Detect which cell encompasses the target text, then output its [x, y] center coordinate. 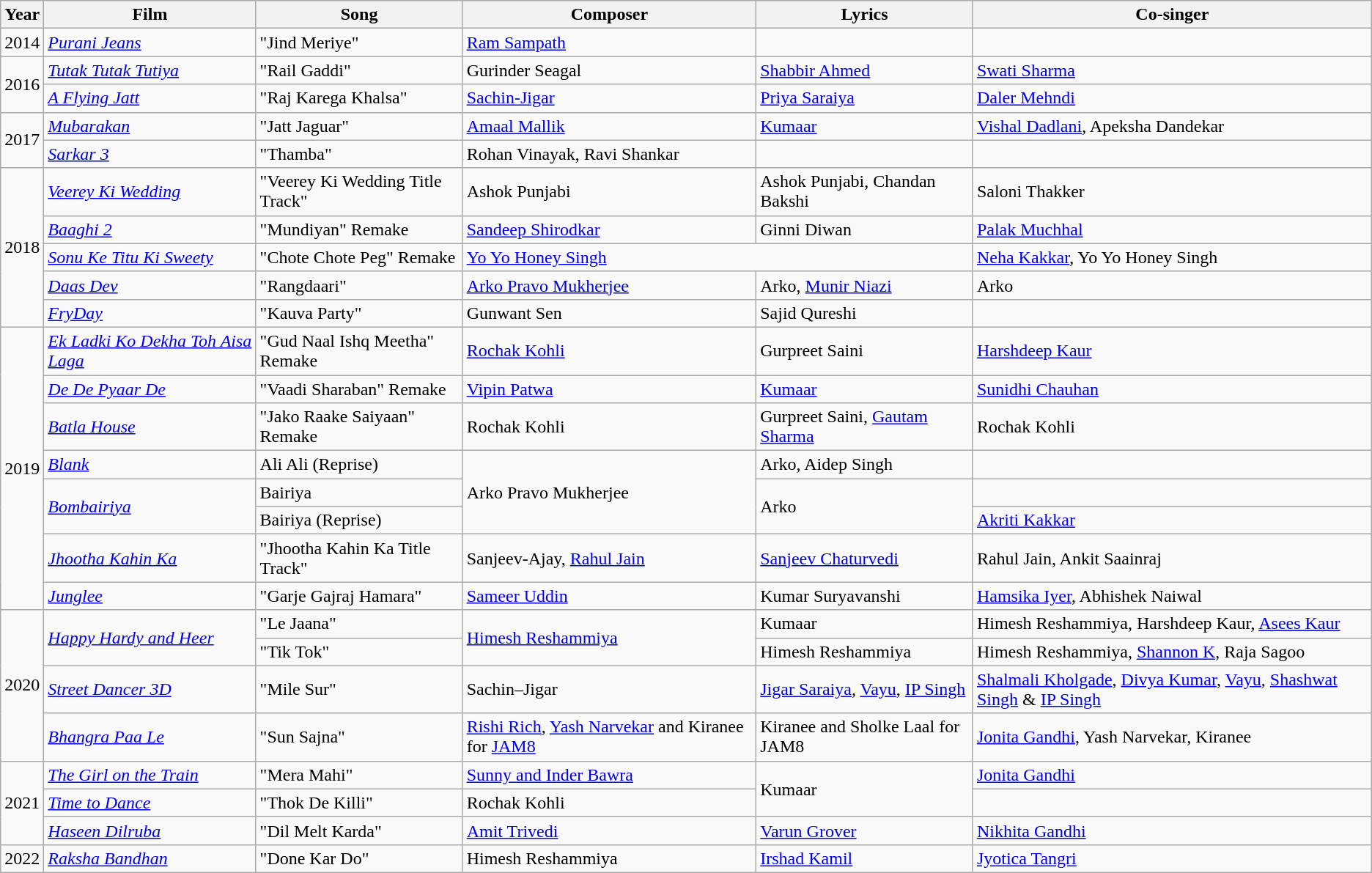
Jonita Gandhi, Yash Narvekar, Kiranee [1172, 737]
Happy Hardy and Heer [150, 638]
Gunwant Sen [610, 313]
2019 [22, 468]
Jonita Gandhi [1172, 775]
Rohan Vinayak, Ravi Shankar [610, 154]
Nikhita Gandhi [1172, 830]
Veerey Ki Wedding [150, 192]
Sachin–Jigar [610, 689]
Palak Muchhal [1172, 229]
Sameer Uddin [610, 596]
"Mundiyan" Remake [359, 229]
2020 [22, 685]
De De Pyaar De [150, 389]
Gurpreet Saini, Gautam Sharma [865, 427]
"Thamba" [359, 154]
"Mile Sur" [359, 689]
Raksha Bandhan [150, 858]
Vipin Patwa [610, 389]
"Raj Karega Khalsa" [359, 98]
Saloni Thakker [1172, 192]
Sonu Ke Titu Ki Sweety [150, 257]
Composer [610, 15]
Sanjeev-Ajay, Rahul Jain [610, 559]
Gurinder Seagal [610, 70]
Sanjeev Chaturvedi [865, 559]
"Jhootha Kahin Ka Title Track" [359, 559]
"Chote Chote Peg" Remake [359, 257]
Neha Kakkar, Yo Yo Honey Singh [1172, 257]
"Mera Mahi" [359, 775]
Yo Yo Honey Singh [718, 257]
Batla House [150, 427]
FryDay [150, 313]
Bhangra Paa Le [150, 737]
Gurpreet Saini [865, 350]
"Le Jaana" [359, 624]
Harshdeep Kaur [1172, 350]
Ginni Diwan [865, 229]
Song [359, 15]
Sajid Qureshi [865, 313]
"Vaadi Sharaban" Remake [359, 389]
2017 [22, 140]
Jyotica Tangri [1172, 858]
Irshad Kamil [865, 858]
Mubarakan [150, 126]
2021 [22, 803]
Rahul Jain, Ankit Saainraj [1172, 559]
"Jind Meriye" [359, 43]
2018 [22, 248]
Himesh Reshammiya, Harshdeep Kaur, Asees Kaur [1172, 624]
"Jatt Jaguar" [359, 126]
Shabbir Ahmed [865, 70]
"Garje Gajraj Hamara" [359, 596]
Purani Jeans [150, 43]
2014 [22, 43]
Year [22, 15]
"Done Kar Do" [359, 858]
Bairiya [359, 493]
Co-singer [1172, 15]
"Tik Tok" [359, 652]
"Rail Gaddi" [359, 70]
Amit Trivedi [610, 830]
"Kauva Party" [359, 313]
Ashok Punjabi, Chandan Bakshi [865, 192]
Ashok Punjabi [610, 192]
2016 [22, 84]
Junglee [150, 596]
Hamsika Iyer, Abhishek Naiwal [1172, 596]
A Flying Jatt [150, 98]
Shalmali Kholgade, Divya Kumar, Vayu, Shashwat Singh & IP Singh [1172, 689]
Priya Saraiya [865, 98]
Kiranee and Sholke Laal for JAM8 [865, 737]
Sunidhi Chauhan [1172, 389]
"Sun Sajna" [359, 737]
"Thok De Killi" [359, 803]
Sachin-Jigar [610, 98]
Baaghi 2 [150, 229]
Ali Ali (Reprise) [359, 465]
"Rangdaari" [359, 285]
Varun Grover [865, 830]
Arko, Aidep Singh [865, 465]
Film [150, 15]
Himesh Reshammiya, Shannon K, Raja Sagoo [1172, 652]
Sandeep Shirodkar [610, 229]
Bombairiya [150, 507]
Sunny and Inder Bawra [610, 775]
Haseen Dilruba [150, 830]
Bairiya (Reprise) [359, 520]
2022 [22, 858]
Akriti Kakkar [1172, 520]
Sarkar 3 [150, 154]
Blank [150, 465]
Lyrics [865, 15]
Rishi Rich, Yash Narvekar and Kiranee for JAM8 [610, 737]
Jhootha Kahin Ka [150, 559]
Daler Mehndi [1172, 98]
"Jako Raake Saiyaan" Remake [359, 427]
Time to Dance [150, 803]
Ek Ladki Ko Dekha Toh Aisa Laga [150, 350]
Tutak Tutak Tutiya [150, 70]
Arko, Munir Niazi [865, 285]
"Dil Melt Karda" [359, 830]
"Veerey Ki Wedding Title Track" [359, 192]
Daas Dev [150, 285]
Vishal Dadlani, Apeksha Dandekar [1172, 126]
Amaal Mallik [610, 126]
The Girl on the Train [150, 775]
Street Dancer 3D [150, 689]
Swati Sharma [1172, 70]
Kumar Suryavanshi [865, 596]
Ram Sampath [610, 43]
"Gud Naal Ishq Meetha" Remake [359, 350]
Jigar Saraiya, Vayu, IP Singh [865, 689]
